Return (x, y) of the center of cell containing provided text 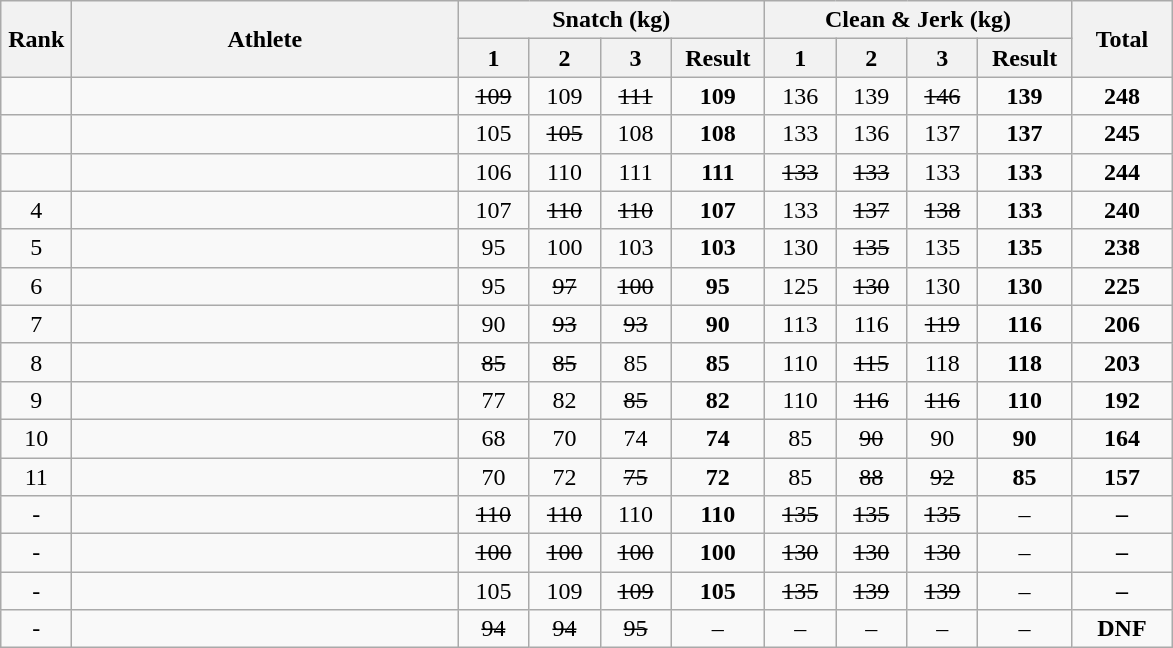
Rank (36, 39)
7 (36, 324)
97 (564, 286)
68 (494, 438)
88 (872, 477)
11 (36, 477)
92 (942, 477)
106 (494, 172)
138 (942, 210)
9 (36, 400)
4 (36, 210)
Total (1122, 39)
157 (1122, 477)
164 (1122, 438)
225 (1122, 286)
119 (942, 324)
10 (36, 438)
240 (1122, 210)
192 (1122, 400)
DNF (1122, 629)
206 (1122, 324)
5 (36, 248)
245 (1122, 134)
248 (1122, 96)
113 (800, 324)
146 (942, 96)
6 (36, 286)
203 (1122, 362)
Athlete (265, 39)
244 (1122, 172)
115 (872, 362)
8 (36, 362)
75 (636, 477)
Snatch (kg) (612, 20)
Clean & Jerk (kg) (918, 20)
238 (1122, 248)
125 (800, 286)
77 (494, 400)
